Return (x, y) of the center of cell containing provided text 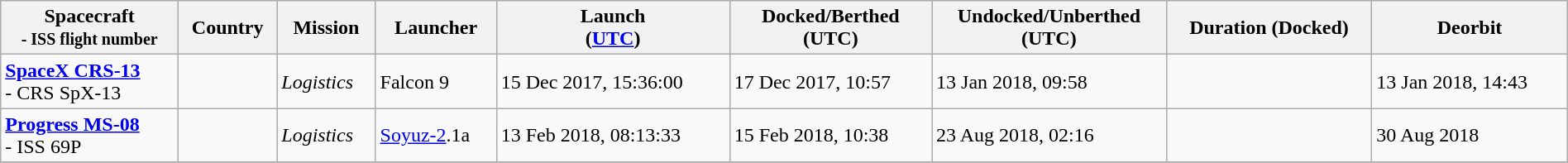
SpaceX CRS-13 - CRS SpX-13 (89, 81)
Duration (Docked) (1269, 28)
17 Dec 2017, 10:57 (830, 81)
Soyuz-2.1a (436, 136)
15 Dec 2017, 15:36:00 (613, 81)
Docked/Berthed(UTC) (830, 28)
Undocked/Unberthed(UTC) (1049, 28)
Mission (326, 28)
Progress MS-08 - ISS 69P (89, 136)
Deorbit (1470, 28)
Spacecraft- ISS flight number (89, 28)
13 Feb 2018, 08:13:33 (613, 136)
13 Jan 2018, 09:58 (1049, 81)
13 Jan 2018, 14:43 (1470, 81)
Launch(UTC) (613, 28)
Falcon 9 (436, 81)
30 Aug 2018 (1470, 136)
23 Aug 2018, 02:16 (1049, 136)
Launcher (436, 28)
Country (228, 28)
15 Feb 2018, 10:38 (830, 136)
